Provide the (X, Y) coordinate of the cell's center where the given text is located.  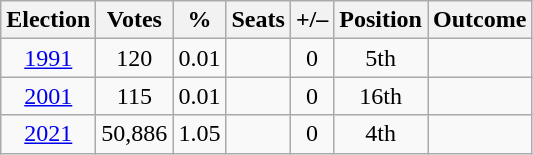
16th (381, 96)
Seats (258, 20)
1991 (48, 58)
Votes (134, 20)
+/– (312, 20)
120 (134, 58)
2021 (48, 134)
2001 (48, 96)
Election (48, 20)
5th (381, 58)
50,886 (134, 134)
4th (381, 134)
% (200, 20)
Outcome (480, 20)
Position (381, 20)
1.05 (200, 134)
115 (134, 96)
